Pinpoint the cell where the given text exists, returning its (x, y) midpoint coordinate. 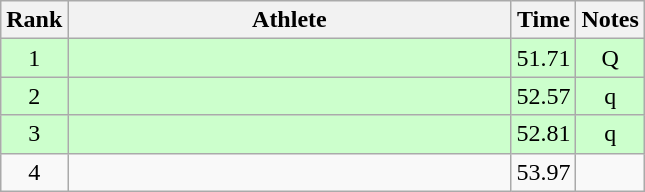
1 (34, 58)
Notes (610, 20)
3 (34, 134)
53.97 (544, 172)
Athlete (290, 20)
2 (34, 96)
51.71 (544, 58)
52.81 (544, 134)
Time (544, 20)
Q (610, 58)
Rank (34, 20)
4 (34, 172)
52.57 (544, 96)
